Identify which cell holds the provided text, then report its [x, y] central coordinate. 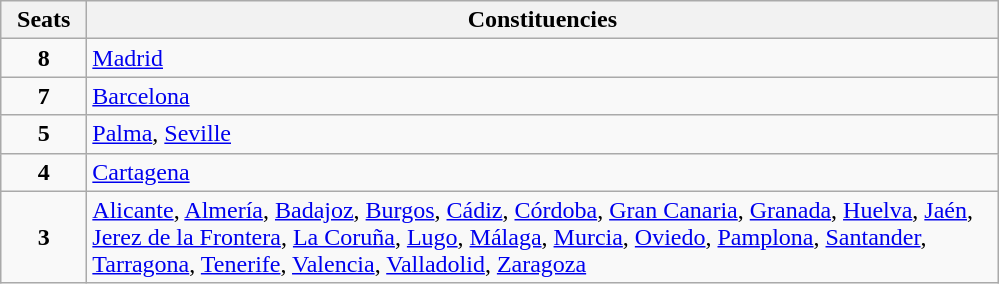
Constituencies [542, 20]
3 [44, 237]
8 [44, 58]
Seats [44, 20]
4 [44, 172]
Barcelona [542, 96]
7 [44, 96]
5 [44, 134]
Madrid [542, 58]
Palma, Seville [542, 134]
Cartagena [542, 172]
